Pinpoint the cell where the given text exists, returning its [X, Y] midpoint coordinate. 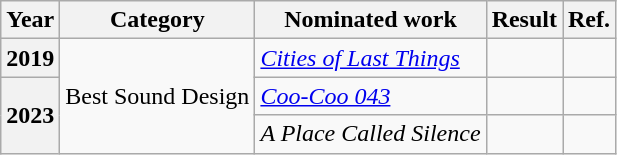
Cities of Last Things [370, 58]
Coo-Coo 043 [370, 96]
A Place Called Silence [370, 134]
Best Sound Design [158, 96]
2023 [30, 115]
Ref. [588, 20]
Nominated work [370, 20]
Year [30, 20]
2019 [30, 58]
Category [158, 20]
Result [524, 20]
